Search for the cell housing the specified text and yield its [X, Y] center coordinate. 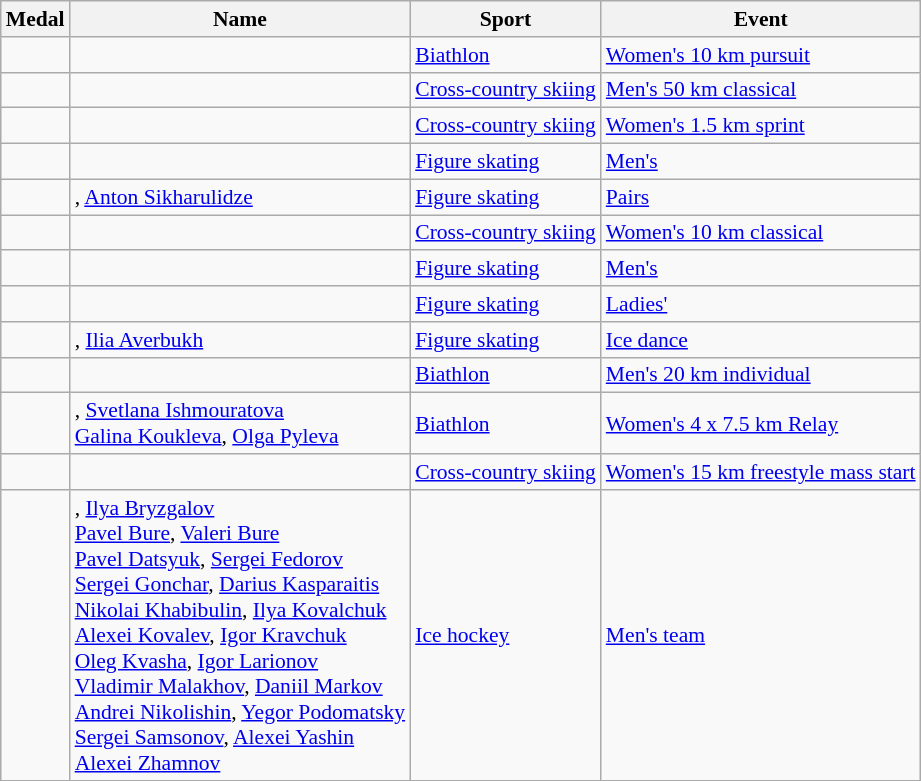
Event [761, 19]
Men's 50 km classical [761, 90]
Women's 15 km freestyle mass start [761, 472]
Name [240, 19]
Women's 1.5 km sprint [761, 126]
Sport [506, 19]
Women's 10 km classical [761, 233]
Pairs [761, 197]
, Anton Sikharulidze [240, 197]
Medal [36, 19]
Ice hockey [506, 636]
Men's 20 km individual [761, 375]
Ladies' [761, 304]
Ice dance [761, 340]
Women's 10 km pursuit [761, 55]
, Svetlana Ishmouratova Galina Koukleva, Olga Pyleva [240, 424]
Men's team [761, 636]
, Ilia Averbukh [240, 340]
Women's 4 x 7.5 km Relay [761, 424]
